From the cell containing the given text, extract its center point as (x, y) coordinate. 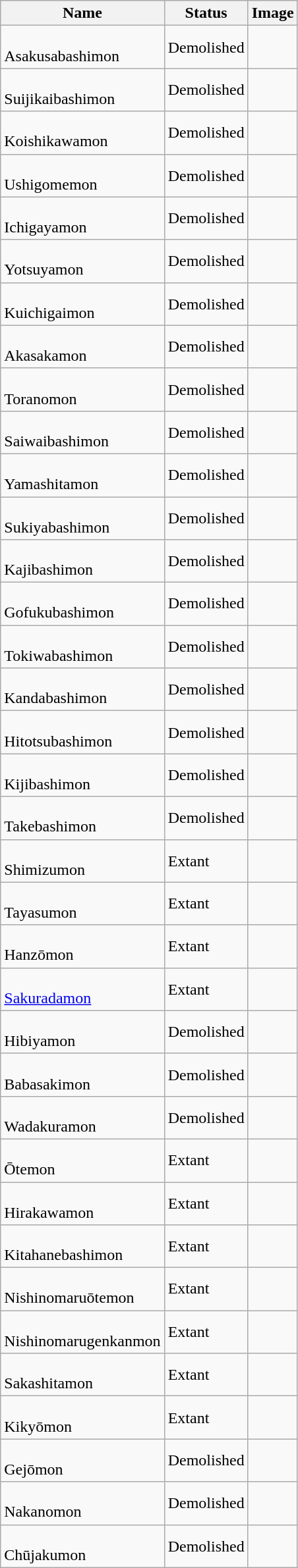
Wadakuramon (82, 1118)
Nakanomon (82, 1503)
Kajibashimon (82, 561)
Ōtemon (82, 1160)
Sukiyabashimon (82, 517)
Akasakamon (82, 346)
Sakashitamon (82, 1374)
Kuichigaimon (82, 304)
Image (273, 13)
Status (206, 13)
Ichigayamon (82, 219)
Name (82, 13)
Kandabashimon (82, 690)
Nishinomaruōtemon (82, 1289)
Nishinomarugenkanmon (82, 1332)
Hibiyamon (82, 1032)
Hirakawamon (82, 1203)
Koishikawamon (82, 133)
Shimizumon (82, 861)
Kitahanebashimon (82, 1247)
Gofukubashimon (82, 604)
Yamashitamon (82, 475)
Toranomon (82, 390)
Gejōmon (82, 1460)
Yotsuyamon (82, 261)
Kijibashimon (82, 775)
Babasakimon (82, 1074)
Chūjakumon (82, 1546)
Hitotsubashimon (82, 732)
Kikyōmon (82, 1418)
Suijikaibashimon (82, 90)
Hanzōmon (82, 947)
Sakuradamon (82, 989)
Saiwaibashimon (82, 432)
Asakusabashimon (82, 47)
Tokiwabashimon (82, 646)
Tayasumon (82, 903)
Takebashimon (82, 818)
Ushigomemon (82, 175)
